Detect which cell encompasses the target text, then output its [X, Y] center coordinate. 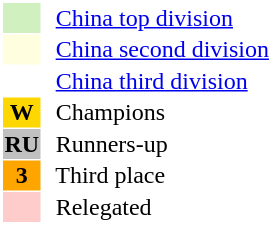
Champions [156, 113]
RU [22, 144]
Relegated [156, 207]
China second division [156, 49]
China third division [156, 81]
3 [22, 175]
W [22, 113]
China top division [156, 18]
Third place [156, 175]
Runners-up [156, 144]
